Output the (x, y) coordinate of the center of the cell containing the given text.  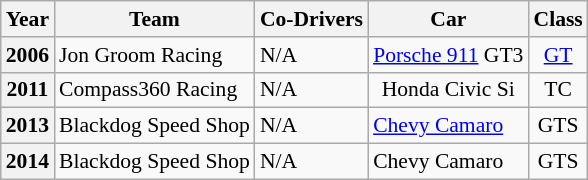
Co-Drivers (312, 19)
2014 (28, 162)
Year (28, 19)
TC (558, 90)
GT (558, 55)
Honda Civic Si (448, 90)
2006 (28, 55)
Compass360 Racing (154, 90)
Class (558, 19)
Car (448, 19)
Jon Groom Racing (154, 55)
2013 (28, 126)
Team (154, 19)
2011 (28, 90)
Porsche 911 GT3 (448, 55)
